Return the (X, Y) coordinate for the center point of the cell that contains the specified text.  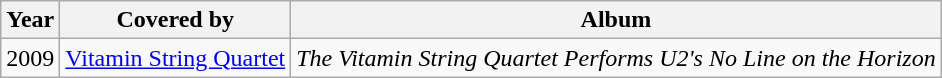
Album (616, 20)
Covered by (176, 20)
Year (30, 20)
Vitamin String Quartet (176, 58)
The Vitamin String Quartet Performs U2's No Line on the Horizon (616, 58)
2009 (30, 58)
